Extract the [X, Y] coordinate from the center of the cell holding the provided text.  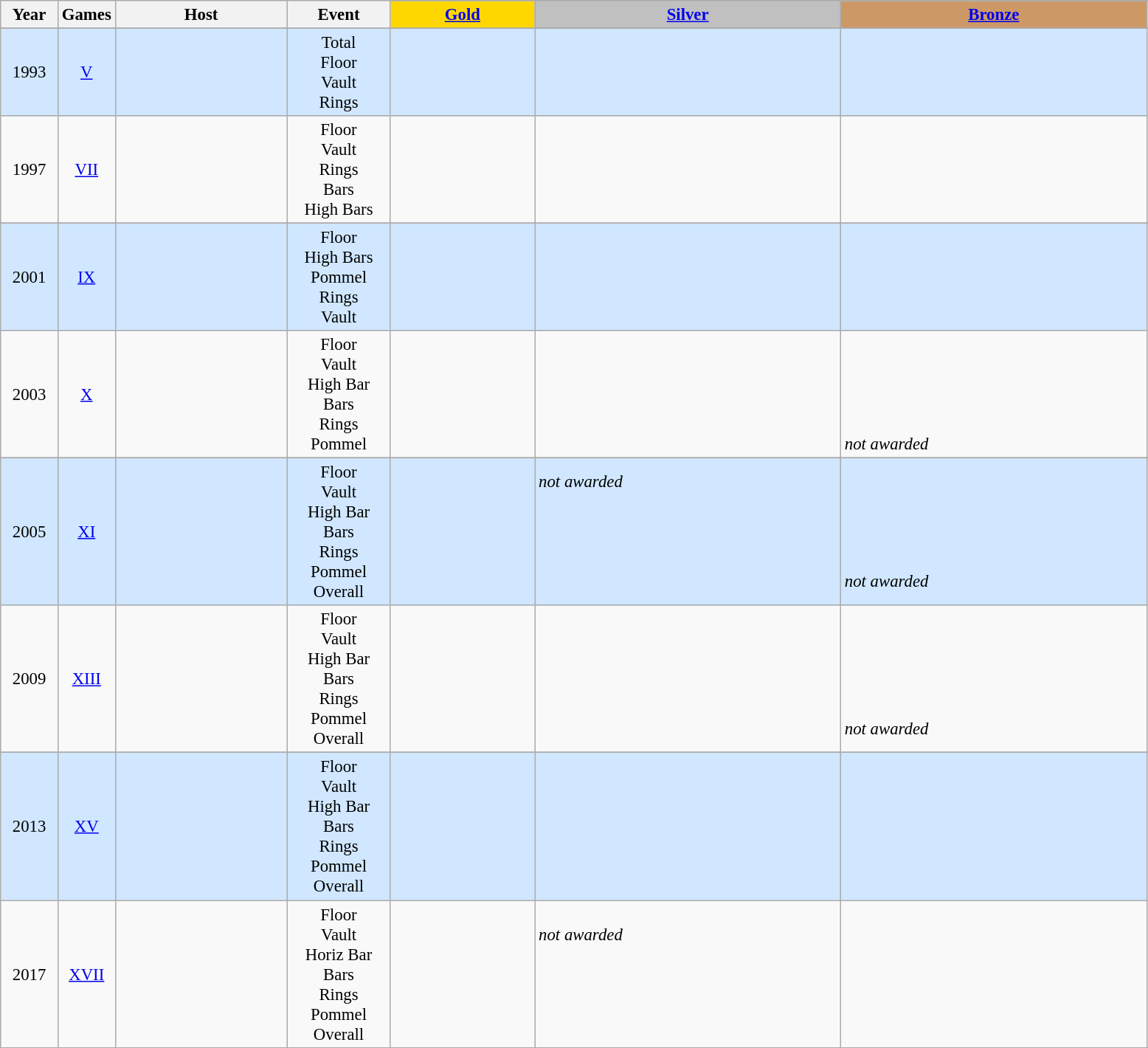
XI [86, 532]
2009 [30, 679]
2001 [30, 277]
Floor High Bars Pommel Rings Vault [339, 277]
XV [86, 827]
Event [339, 15]
Total Floor Vault Rings [339, 72]
Floor Vault Horiz Bar Bars Rings Pommel Overall [339, 974]
2017 [30, 974]
Bronze [993, 15]
Floor Vault Rings Bars High Bars [339, 170]
Host [201, 15]
Gold [463, 15]
2005 [30, 532]
XVII [86, 974]
V [86, 72]
XIII [86, 679]
2003 [30, 394]
1993 [30, 72]
Floor Vault High Bar Bars Rings Pommel [339, 394]
IX [86, 277]
Year [30, 15]
Silver [688, 15]
1997 [30, 170]
2013 [30, 827]
X [86, 394]
VII [86, 170]
Games [86, 15]
